Detect which cell encompasses the target text, then output its [x, y] center coordinate. 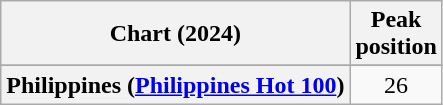
26 [396, 85]
Philippines (Philippines Hot 100) [176, 85]
Peakposition [396, 34]
Chart (2024) [176, 34]
